Locate the cell with the specified text and output its [x, y] center coordinate. 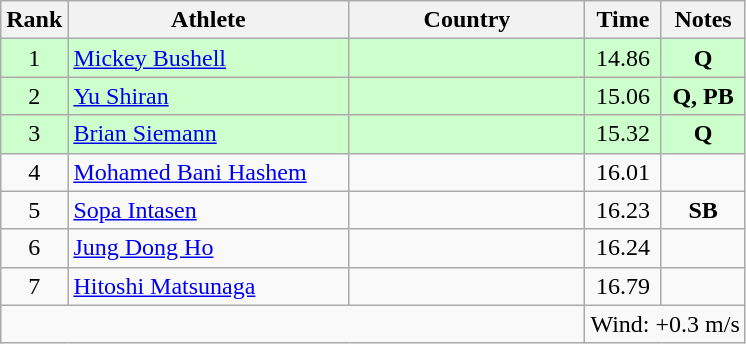
Mickey Bushell [208, 58]
Country [467, 20]
Yu Shiran [208, 96]
7 [34, 286]
5 [34, 210]
6 [34, 248]
Mohamed Bani Hashem [208, 172]
SB [703, 210]
2 [34, 96]
Time [623, 20]
Sopa Intasen [208, 210]
Rank [34, 20]
4 [34, 172]
Hitoshi Matsunaga [208, 286]
Brian Siemann [208, 134]
Notes [703, 20]
Q, PB [703, 96]
16.79 [623, 286]
15.06 [623, 96]
1 [34, 58]
16.01 [623, 172]
15.32 [623, 134]
Jung Dong Ho [208, 248]
16.23 [623, 210]
16.24 [623, 248]
Wind: +0.3 m/s [665, 324]
3 [34, 134]
14.86 [623, 58]
Athlete [208, 20]
